Return the (x, y) coordinate for the center point of the cell that contains the specified text.  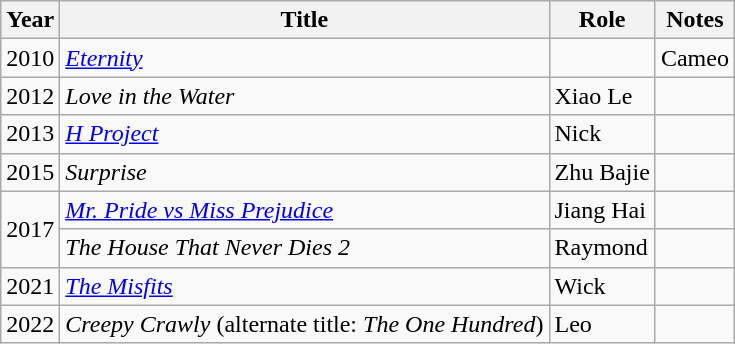
Xiao Le (602, 96)
Creepy Crawly (alternate title: The One Hundred) (304, 324)
Role (602, 20)
Surprise (304, 172)
2017 (30, 229)
2013 (30, 134)
Love in the Water (304, 96)
Leo (602, 324)
Eternity (304, 58)
2022 (30, 324)
Mr. Pride vs Miss Prejudice (304, 210)
2010 (30, 58)
The Misfits (304, 286)
2021 (30, 286)
Cameo (694, 58)
Notes (694, 20)
Raymond (602, 248)
Jiang Hai (602, 210)
The House That Never Dies 2 (304, 248)
H Project (304, 134)
Zhu Bajie (602, 172)
2015 (30, 172)
Year (30, 20)
2012 (30, 96)
Title (304, 20)
Wick (602, 286)
Nick (602, 134)
